Detect which cell encompasses the target text, then output its (x, y) center coordinate. 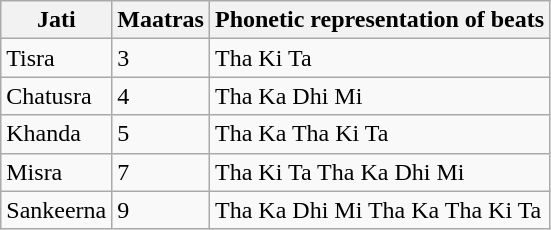
9 (161, 210)
Khanda (56, 134)
4 (161, 96)
Misra (56, 172)
Jati (56, 20)
3 (161, 58)
5 (161, 134)
Tha Ka Tha Ki Ta (379, 134)
Tisra (56, 58)
Tha Ki Ta Tha Ka Dhi Mi (379, 172)
7 (161, 172)
Maatras (161, 20)
Tha Ka Dhi Mi Tha Ka Tha Ki Ta (379, 210)
Tha Ki Ta (379, 58)
Sankeerna (56, 210)
Phonetic representation of beats (379, 20)
Tha Ka Dhi Mi (379, 96)
Chatusra (56, 96)
